Return (x, y) of the center of cell containing provided text 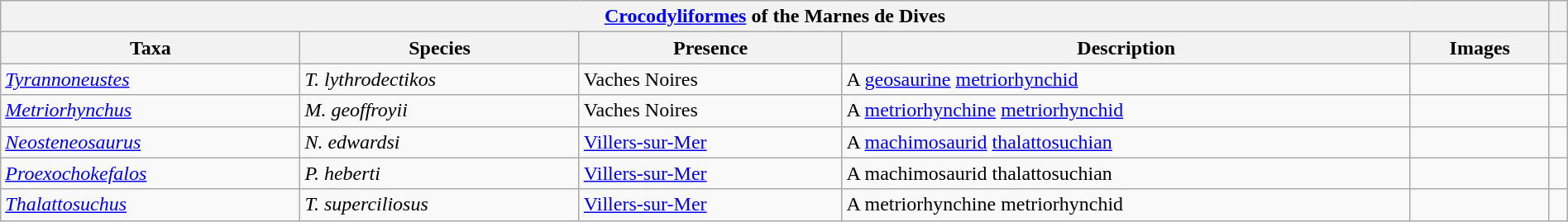
T. superciliosus (440, 205)
Metriorhynchus (151, 111)
M. geoffroyii (440, 111)
A geosaurine metriorhynchid (1126, 79)
P. heberti (440, 173)
Neosteneosaurus (151, 142)
Images (1480, 48)
Taxa (151, 48)
Species (440, 48)
T. lythrodectikos (440, 79)
N. edwardsi (440, 142)
Thalattosuchus (151, 205)
Presence (710, 48)
Description (1126, 48)
Proexochokefalos (151, 173)
Tyrannoneustes (151, 79)
Crocodyliformes of the Marnes de Dives (775, 17)
